Identify which cell holds the provided text, then report its [x, y] central coordinate. 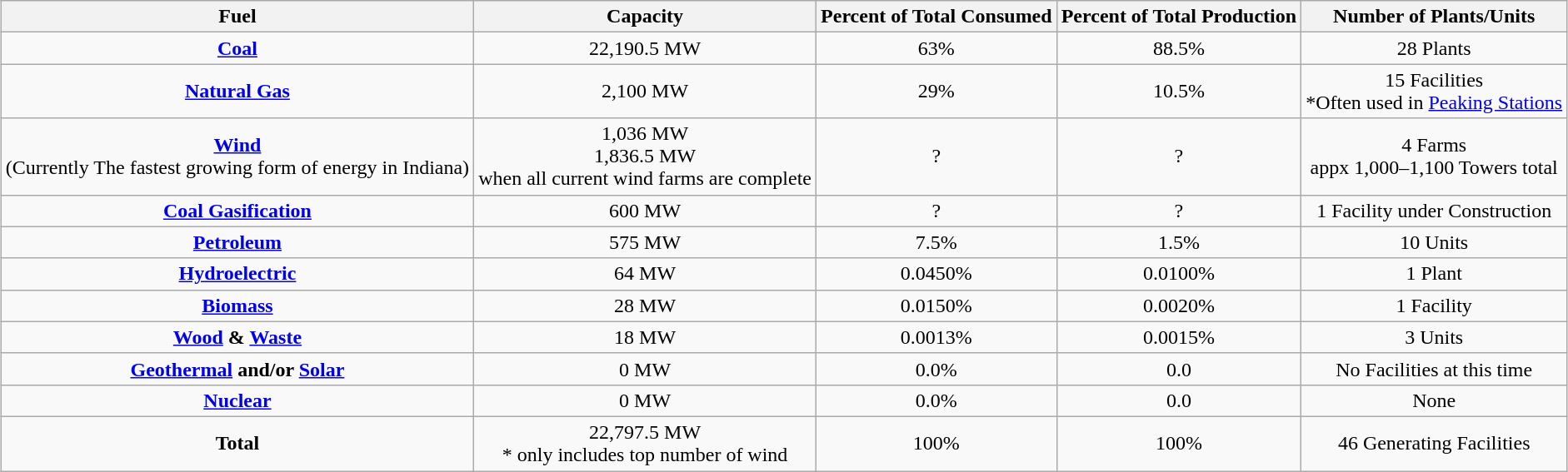
Wood & Waste [237, 337]
Capacity [645, 17]
Coal [237, 48]
22,190.5 MW [645, 48]
Geothermal and/or Solar [237, 369]
0.0150% [936, 306]
Number of Plants/Units [1435, 17]
46 Generating Facilities [1435, 443]
2,100 MW [645, 92]
Petroleum [237, 242]
No Facilities at this time [1435, 369]
Biomass [237, 306]
88.5% [1179, 48]
7.5% [936, 242]
0.0020% [1179, 306]
10 Units [1435, 242]
Percent of Total Production [1179, 17]
575 MW [645, 242]
28 MW [645, 306]
1 Facility under Construction [1435, 211]
Hydroelectric [237, 274]
1,036 MW 1,836.5 MW when all current wind farms are complete [645, 157]
Coal Gasification [237, 211]
0.0015% [1179, 337]
0.0100% [1179, 274]
Natural Gas [237, 92]
64 MW [645, 274]
63% [936, 48]
4 Farms appx 1,000–1,100 Towers total [1435, 157]
Percent of Total Consumed [936, 17]
3 Units [1435, 337]
29% [936, 92]
600 MW [645, 211]
None [1435, 400]
22,797.5 MW * only includes top number of wind [645, 443]
Nuclear [237, 400]
10.5% [1179, 92]
Total [237, 443]
28 Plants [1435, 48]
18 MW [645, 337]
Wind (Currently The fastest growing form of energy in Indiana) [237, 157]
0.0450% [936, 274]
1 Facility [1435, 306]
15 Facilities *Often used in Peaking Stations [1435, 92]
0.0013% [936, 337]
1.5% [1179, 242]
1 Plant [1435, 274]
Fuel [237, 17]
